Extract the (X, Y) coordinate from the center of the cell holding the provided text.  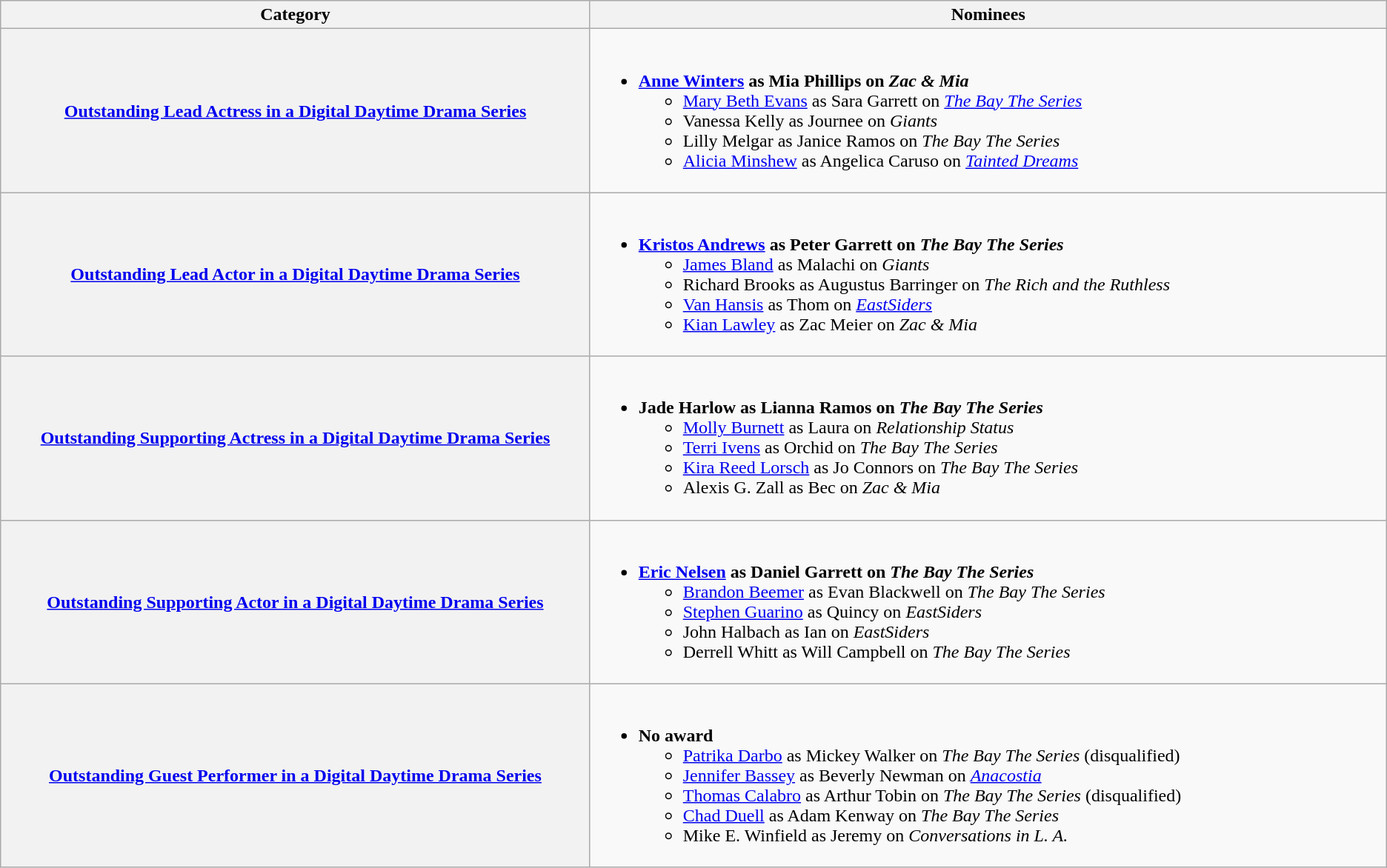
Category (295, 15)
Outstanding Guest Performer in a Digital Daytime Drama Series (295, 775)
Outstanding Lead Actress in a Digital Daytime Drama Series (295, 111)
Nominees (988, 15)
Outstanding Supporting Actress in a Digital Daytime Drama Series (295, 438)
Outstanding Supporting Actor in a Digital Daytime Drama Series (295, 601)
Outstanding Lead Actor in a Digital Daytime Drama Series (295, 274)
